Search for the cell housing the specified text and yield its (X, Y) center coordinate. 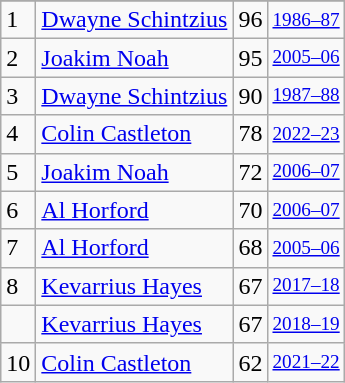
6 (18, 210)
10 (18, 362)
95 (250, 58)
7 (18, 248)
70 (250, 210)
4 (18, 134)
68 (250, 248)
2 (18, 58)
8 (18, 286)
96 (250, 20)
72 (250, 172)
1 (18, 20)
3 (18, 96)
62 (250, 362)
2022–23 (306, 134)
90 (250, 96)
1986–87 (306, 20)
5 (18, 172)
1987–88 (306, 96)
78 (250, 134)
2018–19 (306, 324)
2017–18 (306, 286)
2021–22 (306, 362)
